Output the [x, y] coordinate of the center of the cell containing the given text.  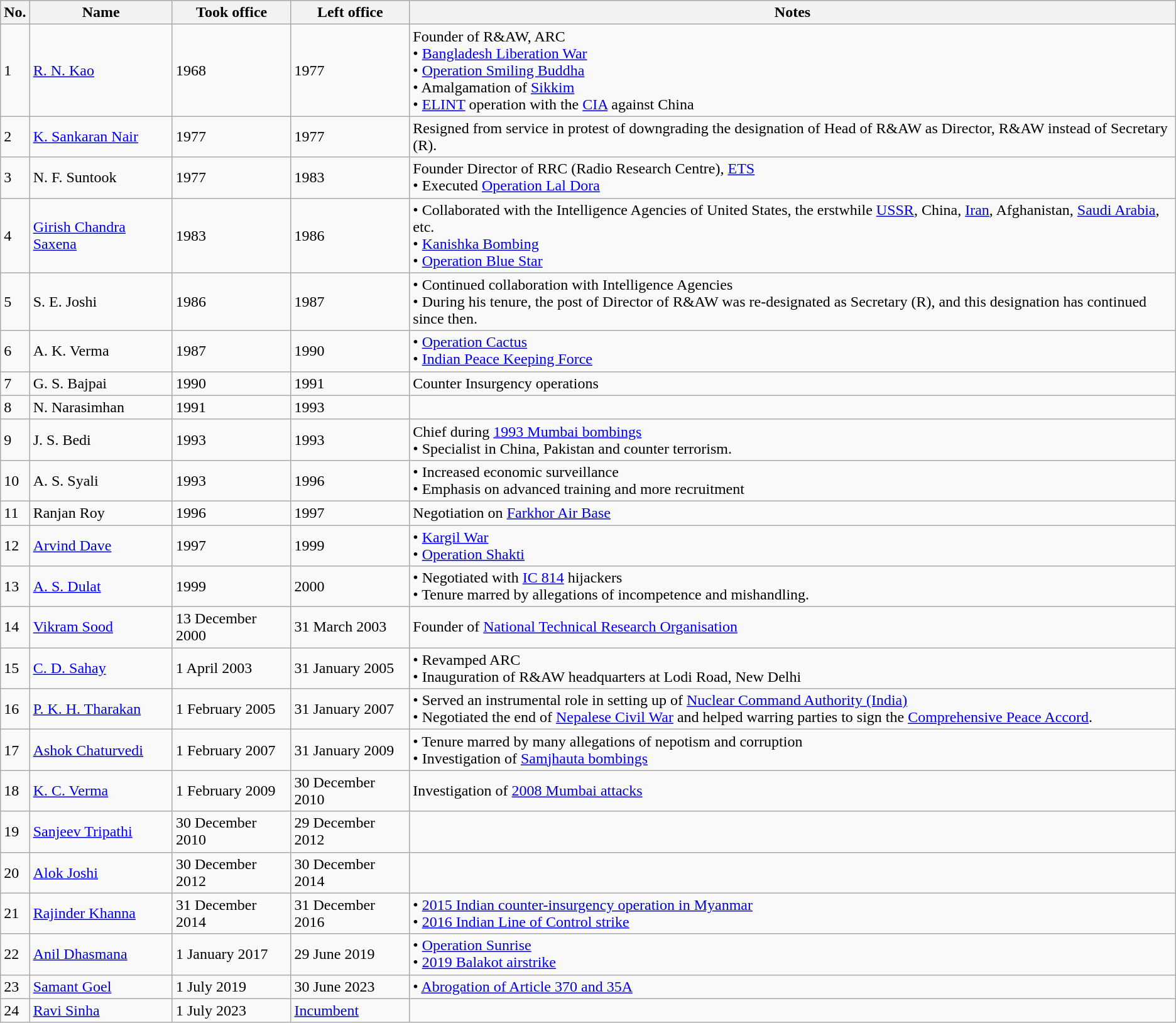
7 [15, 383]
Anil Dhasmana [101, 954]
1 February 2005 [231, 709]
2 [15, 137]
• Increased economic surveillance • Emphasis on advanced training and more recruitment [793, 480]
29 December 2012 [351, 832]
29 June 2019 [351, 954]
Name [101, 13]
31 March 2003 [351, 627]
18 [15, 790]
17 [15, 750]
1 January 2017 [231, 954]
1 [15, 70]
• Operation Cactus• Indian Peace Keeping Force [793, 351]
1 July 2023 [231, 1010]
C. D. Sahay [101, 669]
31 December 2014 [231, 914]
31 December 2016 [351, 914]
Founder of National Technical Research Organisation [793, 627]
Founder Director of RRC (Radio Research Centre), ETS• Executed Operation Lal Dora [793, 177]
Ashok Chaturvedi [101, 750]
Took office [231, 13]
31 January 2005 [351, 669]
14 [15, 627]
12 [15, 545]
N. F. Suntook [101, 177]
No. [15, 13]
Ravi Sinha [101, 1010]
23 [15, 987]
24 [15, 1010]
20 [15, 872]
J. S. Bedi [101, 440]
30 December 2014 [351, 872]
21 [15, 914]
• Revamped ARC • Inauguration of R&AW headquarters at Lodi Road, New Delhi [793, 669]
Notes [793, 13]
19 [15, 832]
Founder of R&AW, ARC• Bangladesh Liberation War• Operation Smiling Buddha• Amalgamation of Sikkim• ELINT operation with the CIA against China [793, 70]
1 April 2003 [231, 669]
11 [15, 513]
• Operation Sunrise• 2019 Balakot airstrike [793, 954]
G. S. Bajpai [101, 383]
13 [15, 587]
• Abrogation of Article 370 and 35A [793, 987]
A. K. Verma [101, 351]
A. S. Dulat [101, 587]
Chief during 1993 Mumbai bombings• Specialist in China, Pakistan and counter terrorism. [793, 440]
R. N. Kao [101, 70]
Arvind Dave [101, 545]
Negotiation on Farkhor Air Base [793, 513]
31 January 2007 [351, 709]
1 February 2009 [231, 790]
A. S. Syali [101, 480]
Girish Chandra Saxena [101, 235]
P. K. H. Tharakan [101, 709]
Sanjeev Tripathi [101, 832]
S. E. Joshi [101, 302]
Ranjan Roy [101, 513]
K. Sankaran Nair [101, 137]
Counter Insurgency operations [793, 383]
16 [15, 709]
9 [15, 440]
2000 [351, 587]
6 [15, 351]
Resigned from service in protest of downgrading the designation of Head of R&AW as Director, R&AW instead of Secretary (R). [793, 137]
Investigation of 2008 Mumbai attacks [793, 790]
30 June 2023 [351, 987]
10 [15, 480]
31 January 2009 [351, 750]
1 February 2007 [231, 750]
22 [15, 954]
Left office [351, 13]
• Tenure marred by many allegations of nepotism and corruption• Investigation of Samjhauta bombings [793, 750]
3 [15, 177]
Rajinder Khanna [101, 914]
1 July 2019 [231, 987]
Alok Joshi [101, 872]
Vikram Sood [101, 627]
30 December 2012 [231, 872]
1968 [231, 70]
• Kargil War• Operation Shakti [793, 545]
13 December 2000 [231, 627]
15 [15, 669]
• 2015 Indian counter-insurgency operation in Myanmar• 2016 Indian Line of Control strike [793, 914]
K. C. Verma [101, 790]
5 [15, 302]
N. Narasimhan [101, 407]
Samant Goel [101, 987]
• Negotiated with IC 814 hijackers• Tenure marred by allegations of incompetence and mishandling. [793, 587]
8 [15, 407]
Incumbent [351, 1010]
4 [15, 235]
